Find where the given text appears and provide that cell's center as [x, y] coordinate. 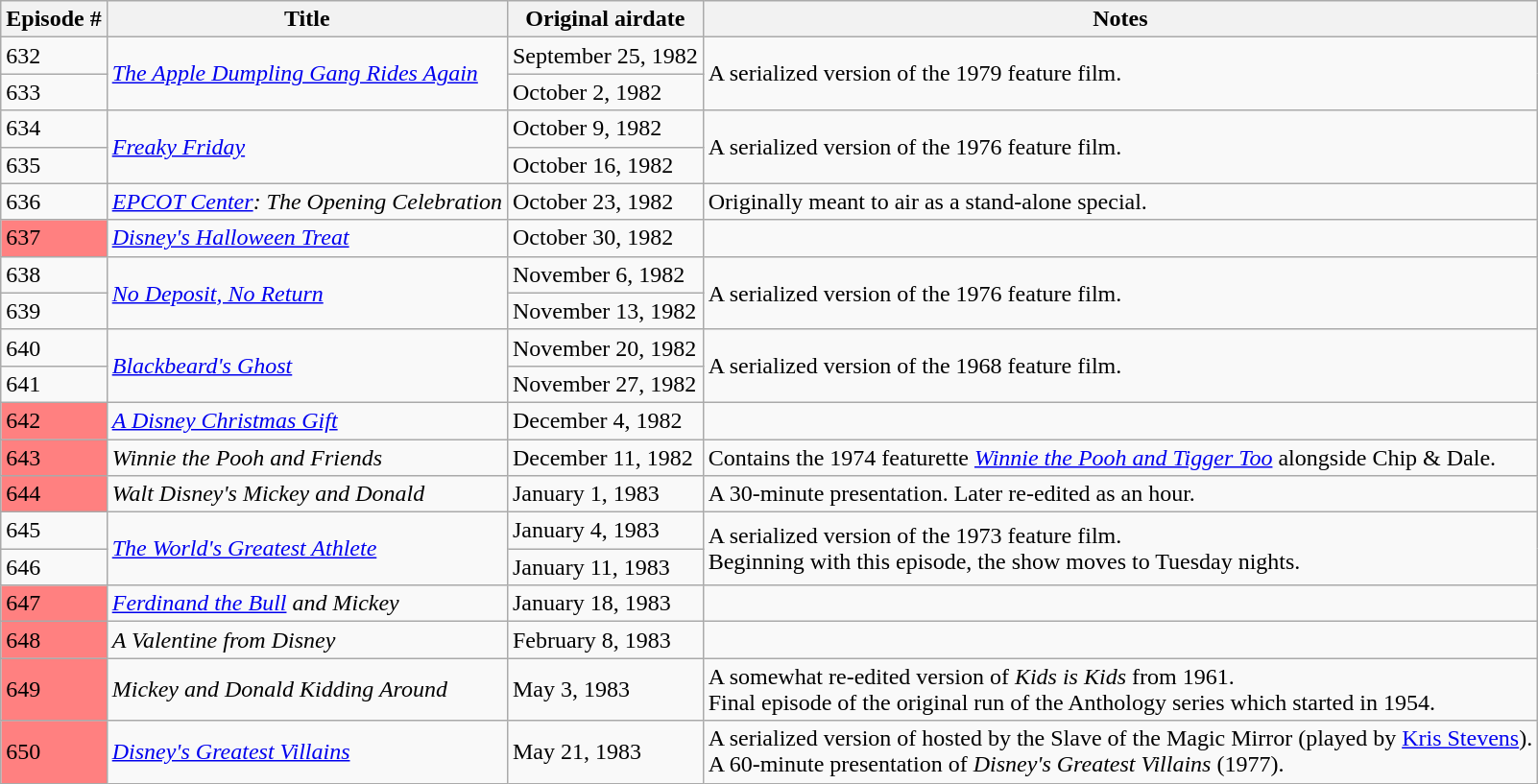
January 11, 1983 [605, 567]
October 2, 1982 [605, 92]
EPCOT Center: The Opening Celebration [307, 202]
Freaky Friday [307, 147]
January 18, 1983 [605, 604]
632 [54, 56]
633 [54, 92]
Mickey and Donald Kidding Around [307, 689]
647 [54, 604]
Disney's Halloween Treat [307, 238]
Title [307, 19]
Episode # [54, 19]
645 [54, 531]
A Valentine from Disney [307, 640]
644 [54, 494]
May 3, 1983 [605, 689]
634 [54, 129]
October 9, 1982 [605, 129]
637 [54, 238]
Disney's Greatest Villains [307, 752]
A serialized version of the 1968 feature film. [1120, 366]
November 20, 1982 [605, 347]
648 [54, 640]
October 16, 1982 [605, 165]
A serialized version of the 1973 feature film.Beginning with this episode, the show moves to Tuesday nights. [1120, 549]
Winnie the Pooh and Friends [307, 458]
October 30, 1982 [605, 238]
The Apple Dumpling Gang Rides Again [307, 74]
February 8, 1983 [605, 640]
Ferdinand the Bull and Mickey [307, 604]
January 1, 1983 [605, 494]
September 25, 1982 [605, 56]
November 27, 1982 [605, 384]
December 11, 1982 [605, 458]
October 23, 1982 [605, 202]
A somewhat re-edited version of Kids is Kids from 1961. Final episode of the original run of the Anthology series which started in 1954. [1120, 689]
642 [54, 420]
650 [54, 752]
Walt Disney's Mickey and Donald [307, 494]
636 [54, 202]
December 4, 1982 [605, 420]
A 30-minute presentation. Later re-edited as an hour. [1120, 494]
Original airdate [605, 19]
635 [54, 165]
646 [54, 567]
649 [54, 689]
Originally meant to air as a stand-alone special. [1120, 202]
638 [54, 274]
May 21, 1983 [605, 752]
November 13, 1982 [605, 311]
A Disney Christmas Gift [307, 420]
A serialized version of the 1979 feature film. [1120, 74]
January 4, 1983 [605, 531]
643 [54, 458]
The World's Greatest Athlete [307, 549]
639 [54, 311]
November 6, 1982 [605, 274]
640 [54, 347]
No Deposit, No Return [307, 293]
Contains the 1974 featurette Winnie the Pooh and Tigger Too alongside Chip & Dale. [1120, 458]
Notes [1120, 19]
Blackbeard's Ghost [307, 366]
641 [54, 384]
